Locate the cell with the specified text and output its [X, Y] center coordinate. 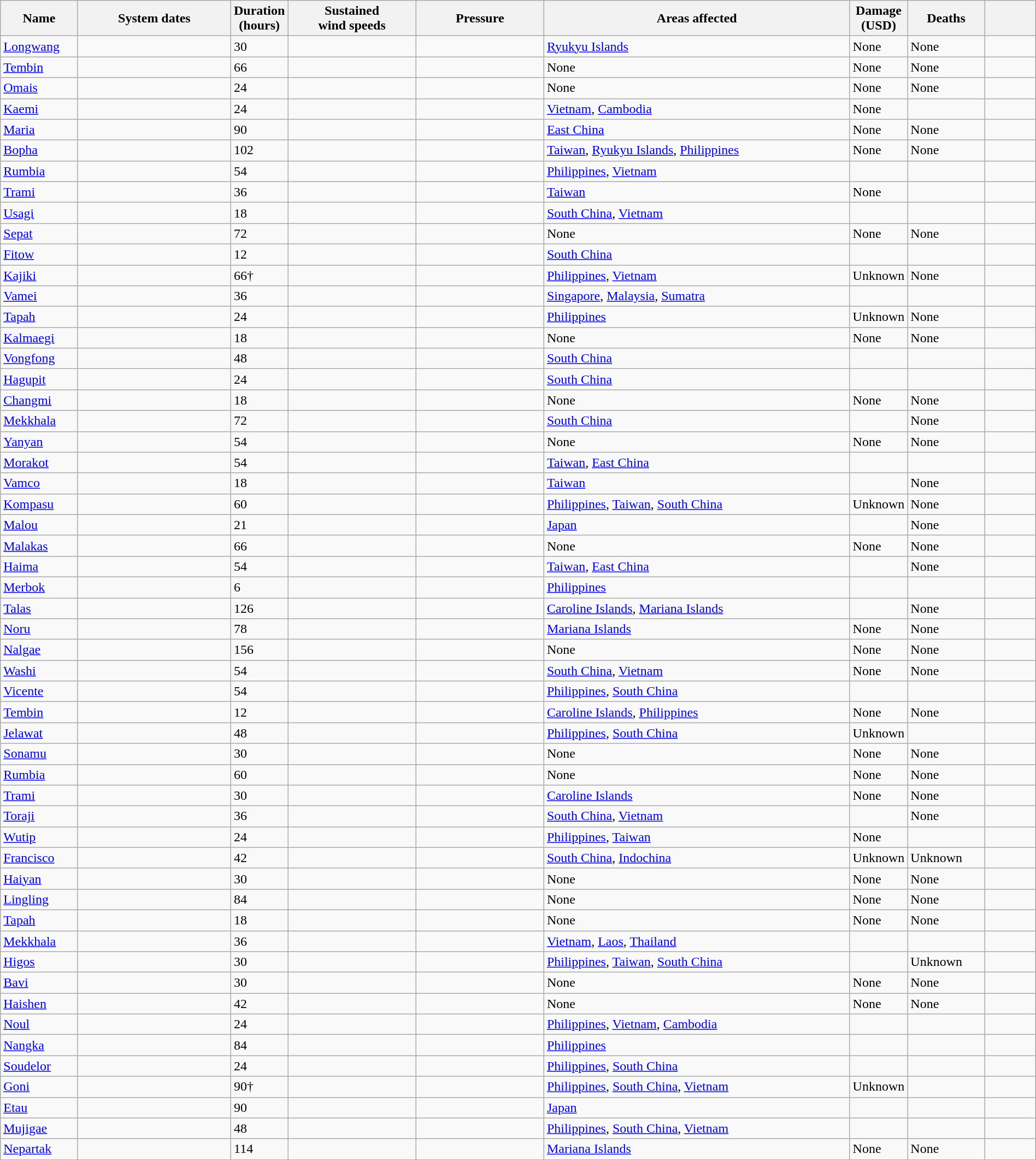
Name [39, 19]
Soudelor [39, 1066]
78 [260, 629]
Nalgae [39, 650]
102 [260, 150]
South China, Indochina [697, 858]
Etau [39, 1108]
Fitow [39, 254]
Vongfong [39, 359]
Kajiki [39, 275]
East China [697, 130]
Toraji [39, 816]
66† [260, 275]
Goni [39, 1087]
Duration(hours) [260, 19]
Philippines, Taiwan [697, 837]
Damage(USD) [879, 19]
Taiwan, Ryukyu Islands, Philippines [697, 150]
System dates [154, 19]
Hagupit [39, 379]
Morakot [39, 462]
Deaths [946, 19]
Haishen [39, 1004]
Vamco [39, 483]
Wutip [39, 837]
21 [260, 525]
Maria [39, 130]
Noru [39, 629]
Pressure [480, 19]
Francisco [39, 858]
Sepat [39, 233]
Caroline Islands, Mariana Islands [697, 608]
Jelawat [39, 733]
Areas affected [697, 19]
Caroline Islands [697, 795]
Yanyan [39, 442]
Noul [39, 1024]
Haima [39, 566]
Bopha [39, 150]
Ryukyu Islands [697, 46]
Singapore, Malaysia, Sumatra [697, 296]
Kaemi [39, 109]
Nangka [39, 1045]
126 [260, 608]
Washi [39, 671]
90† [260, 1087]
Malakas [39, 546]
Talas [39, 608]
Caroline Islands, Philippines [697, 712]
Longwang [39, 46]
Philippines, Vietnam, Cambodia [697, 1024]
Kompasu [39, 504]
Vietnam, Laos, Thailand [697, 941]
Vietnam, Cambodia [697, 109]
Usagi [39, 213]
156 [260, 650]
Sonamu [39, 754]
Nepartak [39, 1149]
Haiyan [39, 878]
Omais [39, 88]
Changmi [39, 400]
Vicente [39, 692]
Merbok [39, 587]
6 [260, 587]
Lingling [39, 899]
Vamei [39, 296]
Higos [39, 962]
114 [260, 1149]
Mujigae [39, 1128]
Sustainedwind speeds [352, 19]
Bavi [39, 983]
Kalmaegi [39, 338]
Malou [39, 525]
